Identify which cell holds the provided text, then report its (x, y) central coordinate. 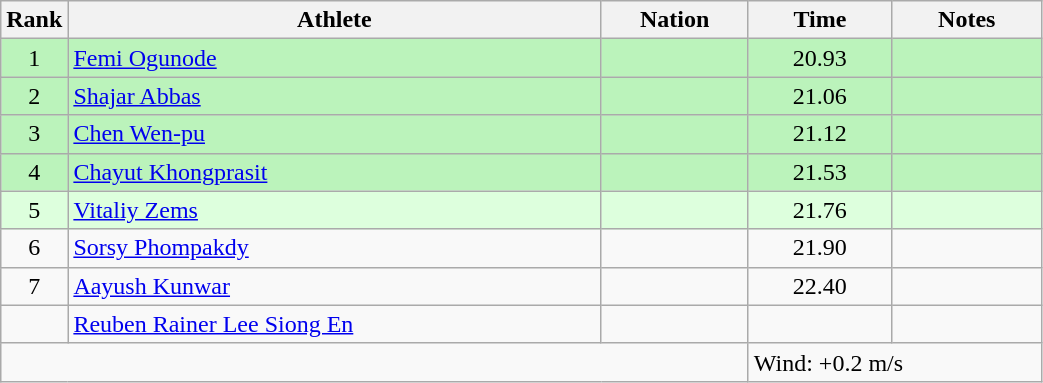
1 (34, 58)
Femi Ogunode (334, 58)
Notes (966, 20)
21.12 (820, 134)
Shajar Abbas (334, 96)
Chen Wen-pu (334, 134)
Athlete (334, 20)
21.53 (820, 172)
2 (34, 96)
Chayut Khongprasit (334, 172)
22.40 (820, 286)
Rank (34, 20)
7 (34, 286)
Sorsy Phompakdy (334, 248)
Reuben Rainer Lee Siong En (334, 324)
Time (820, 20)
Vitaliy Zems (334, 210)
Aayush Kunwar (334, 286)
Wind: +0.2 m/s (895, 362)
21.06 (820, 96)
20.93 (820, 58)
Nation (674, 20)
5 (34, 210)
6 (34, 248)
21.76 (820, 210)
3 (34, 134)
4 (34, 172)
21.90 (820, 248)
